Find where the given text appears and provide that cell's center as [x, y] coordinate. 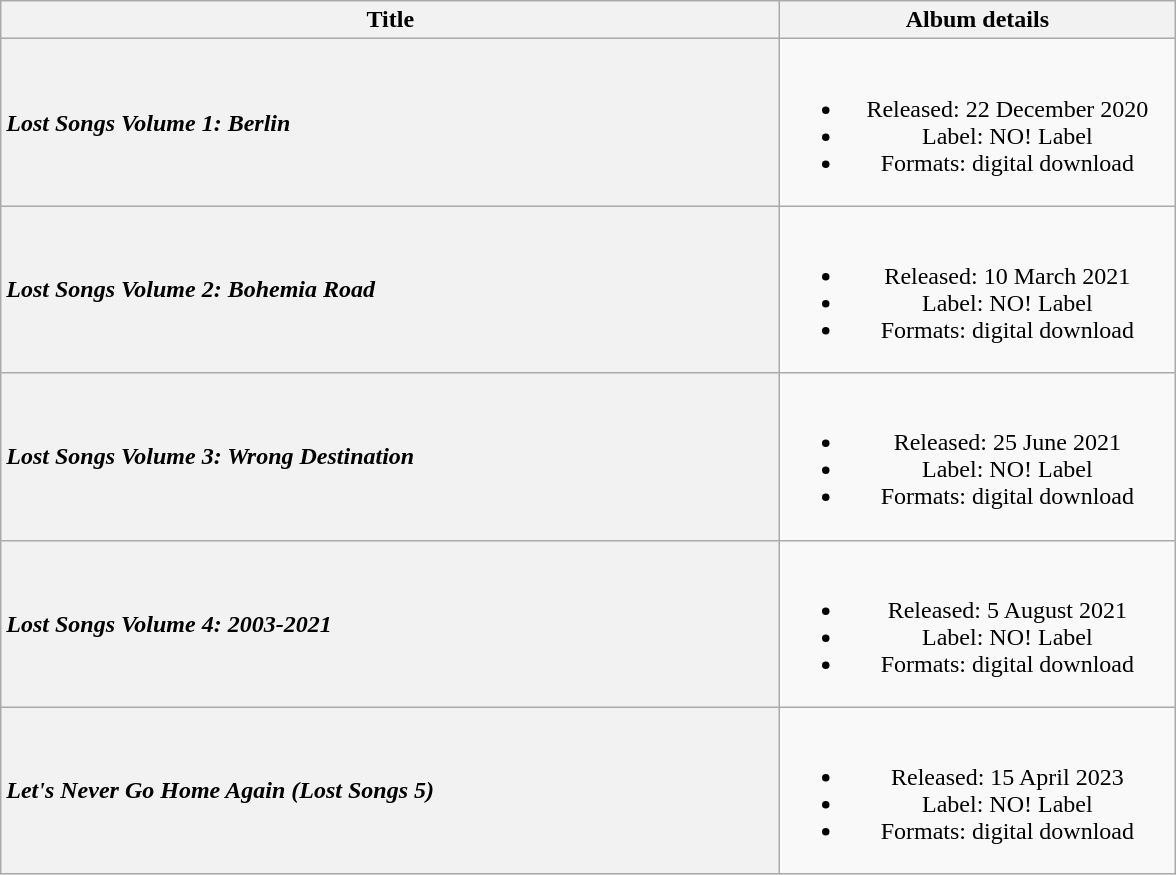
Released: 22 December 2020Label: NO! LabelFormats: digital download [978, 122]
Released: 10 March 2021Label: NO! LabelFormats: digital download [978, 290]
Let's Never Go Home Again (Lost Songs 5) [390, 790]
Lost Songs Volume 2: Bohemia Road [390, 290]
Lost Songs Volume 3: Wrong Destination [390, 456]
Lost Songs Volume 4: 2003-2021 [390, 624]
Title [390, 20]
Released: 15 April 2023Label: NO! LabelFormats: digital download [978, 790]
Album details [978, 20]
Released: 5 August 2021Label: NO! LabelFormats: digital download [978, 624]
Released: 25 June 2021Label: NO! LabelFormats: digital download [978, 456]
Lost Songs Volume 1: Berlin [390, 122]
